Find where the given text appears and provide that cell's center as (X, Y) coordinate. 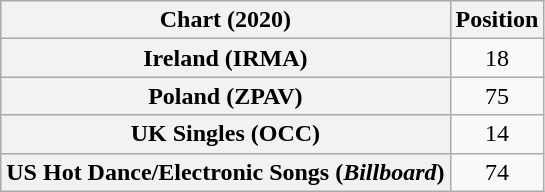
US Hot Dance/Electronic Songs (Billboard) (226, 172)
Chart (2020) (226, 20)
Position (497, 20)
74 (497, 172)
18 (497, 58)
UK Singles (OCC) (226, 134)
14 (497, 134)
75 (497, 96)
Ireland (IRMA) (226, 58)
Poland (ZPAV) (226, 96)
